Search for the cell housing the specified text and yield its [X, Y] center coordinate. 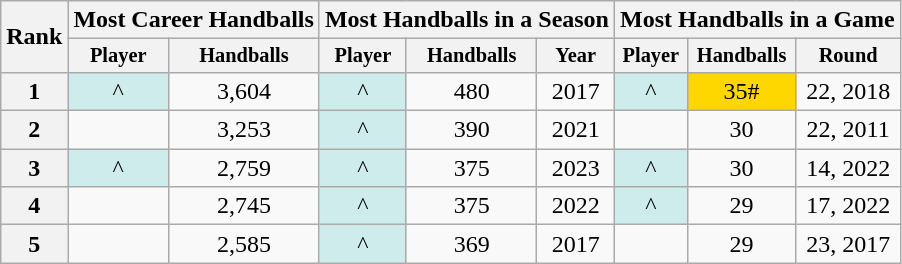
Most Career Handballs [194, 20]
390 [471, 130]
Most Handballs in a Game [758, 20]
480 [471, 91]
1 [34, 91]
Year [576, 56]
2023 [576, 168]
17, 2022 [848, 206]
14, 2022 [848, 168]
3,253 [244, 130]
5 [34, 244]
3,604 [244, 91]
22, 2018 [848, 91]
Most Handballs in a Season [466, 20]
2 [34, 130]
23, 2017 [848, 244]
22, 2011 [848, 130]
2,759 [244, 168]
2022 [576, 206]
3 [34, 168]
Rank [34, 37]
369 [471, 244]
35# [742, 91]
2021 [576, 130]
2,585 [244, 244]
Round [848, 56]
2,745 [244, 206]
4 [34, 206]
